Pinpoint the cell where the given text exists, returning its (X, Y) midpoint coordinate. 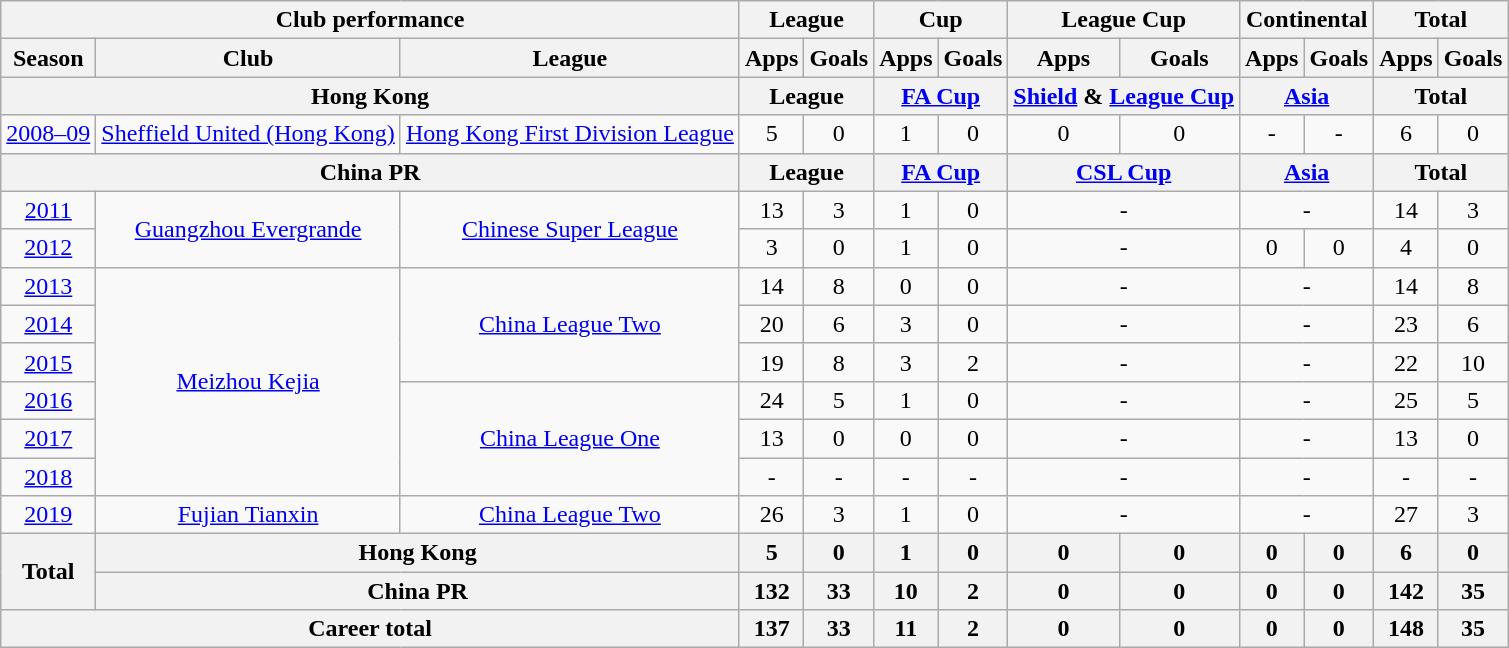
Career total (370, 629)
China League One (570, 438)
2014 (48, 324)
Cup (941, 20)
Continental (1307, 20)
26 (771, 515)
22 (1406, 362)
142 (1406, 591)
148 (1406, 629)
Guangzhou Evergrande (248, 229)
Season (48, 58)
Fujian Tianxin (248, 515)
24 (771, 400)
2016 (48, 400)
Club performance (370, 20)
2017 (48, 438)
4 (1406, 248)
League Cup (1124, 20)
Sheffield United (Hong Kong) (248, 134)
Chinese Super League (570, 229)
2013 (48, 286)
2015 (48, 362)
CSL Cup (1124, 172)
Club (248, 58)
2011 (48, 210)
2008–09 (48, 134)
Shield & League Cup (1124, 96)
23 (1406, 324)
Meizhou Kejia (248, 381)
137 (771, 629)
11 (906, 629)
27 (1406, 515)
132 (771, 591)
Hong Kong First Division League (570, 134)
2012 (48, 248)
2019 (48, 515)
20 (771, 324)
25 (1406, 400)
19 (771, 362)
2018 (48, 477)
